For the text-containing cell, return its midpoint in [x, y] coordinate format. 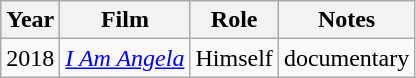
Role [234, 20]
I Am Angela [125, 58]
Notes [346, 20]
Year [30, 20]
2018 [30, 58]
documentary [346, 58]
Himself [234, 58]
Film [125, 20]
